Extract the (X, Y) coordinate from the center of the cell holding the provided text.  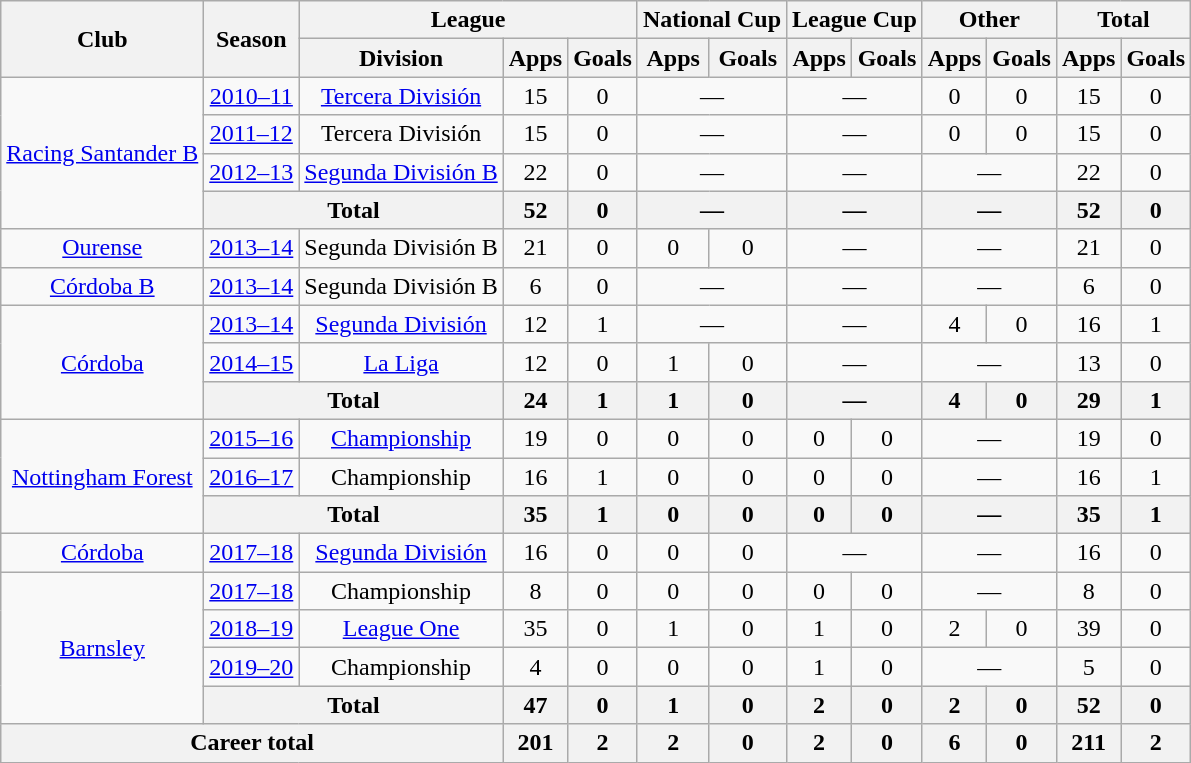
League (468, 20)
2011–12 (252, 134)
2016–17 (252, 477)
29 (1088, 400)
Racing Santander B (102, 153)
National Cup (712, 20)
2012–13 (252, 172)
5 (1088, 667)
Career total (252, 743)
211 (1088, 743)
Club (102, 39)
2018–19 (252, 629)
24 (535, 400)
2010–11 (252, 96)
2015–16 (252, 438)
Other (989, 20)
2014–15 (252, 362)
Córdoba B (102, 286)
47 (535, 705)
Ourense (102, 248)
Season (252, 39)
Nottingham Forest (102, 476)
La Liga (401, 362)
2019–20 (252, 667)
201 (535, 743)
League Cup (855, 20)
13 (1088, 362)
Barnsley (102, 648)
Division (401, 58)
League One (401, 629)
39 (1088, 629)
